Return (x, y) of the center of cell containing provided text 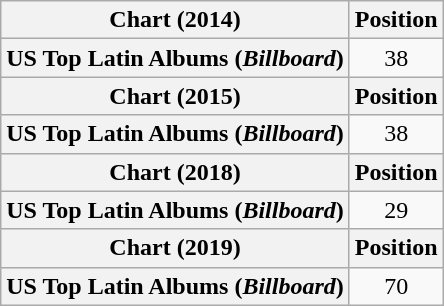
Chart (2015) (176, 96)
Chart (2018) (176, 172)
70 (396, 286)
Chart (2019) (176, 248)
29 (396, 210)
Chart (2014) (176, 20)
